Find where the given text appears and provide that cell's center as [x, y] coordinate. 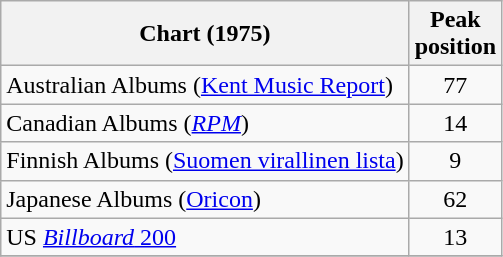
13 [455, 237]
Australian Albums (Kent Music Report) [205, 85]
14 [455, 123]
Finnish Albums (Suomen virallinen lista) [205, 161]
9 [455, 161]
77 [455, 85]
Canadian Albums (RPM) [205, 123]
Chart (1975) [205, 34]
US Billboard 200 [205, 237]
Peak position [455, 34]
62 [455, 199]
Japanese Albums (Oricon) [205, 199]
